Locate the cell with the specified text and output its (x, y) center coordinate. 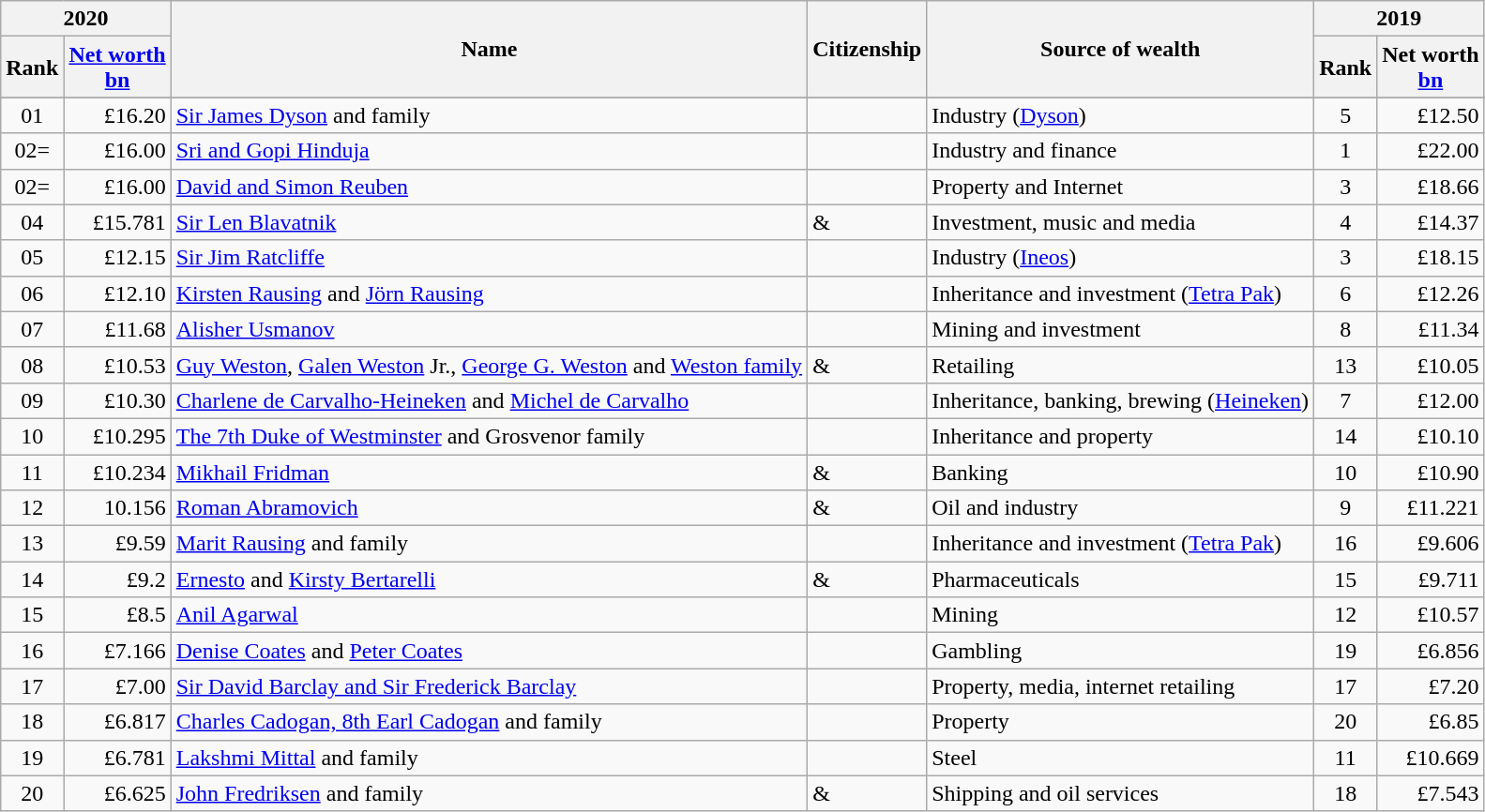
£10.10 (1431, 436)
£9.711 (1431, 579)
05 (32, 258)
£10.295 (117, 436)
Mining and investment (1120, 329)
£7.00 (117, 686)
£12.00 (1431, 400)
6 (1345, 293)
£12.15 (117, 258)
£6.817 (117, 722)
Industry and finance (1120, 151)
Charles Cadogan, 8th Earl Cadogan and family (489, 722)
Industry (Ineos) (1120, 258)
£9.2 (117, 579)
£15.781 (117, 222)
Sir David Barclay and Sir Frederick Barclay (489, 686)
Property and Internet (1120, 187)
Sir Jim Ratcliffe (489, 258)
Lakshmi Mittal and family (489, 758)
Retailing (1120, 365)
£9.606 (1431, 544)
Pharmaceuticals (1120, 579)
Inheritance and property (1120, 436)
1 (1345, 151)
£6.85 (1431, 722)
Shipping and oil services (1120, 793)
The 7th Duke of Westminster and Grosvenor family (489, 436)
David and Simon Reuben (489, 187)
Gambling (1120, 651)
£11.68 (117, 329)
£11.221 (1431, 508)
Property (1120, 722)
Ernesto and Kirsty Bertarelli (489, 579)
£12.10 (117, 293)
09 (32, 400)
£10.669 (1431, 758)
04 (32, 222)
£7.543 (1431, 793)
01 (32, 115)
Oil and industry (1120, 508)
Investment, music and media (1120, 222)
Roman Abramovich (489, 508)
4 (1345, 222)
Banking (1120, 472)
7 (1345, 400)
Charlene de Carvalho-Heineken and Michel de Carvalho (489, 400)
£7.166 (117, 651)
08 (32, 365)
£12.50 (1431, 115)
Name (489, 49)
£18.66 (1431, 187)
10.156 (117, 508)
Source of wealth (1120, 49)
Sri and Gopi Hinduja (489, 151)
Guy Weston, Galen Weston Jr., George G. Weston and Weston family (489, 365)
Citizenship (867, 49)
5 (1345, 115)
£6.856 (1431, 651)
£14.37 (1431, 222)
Industry (Dyson) (1120, 115)
Property, media, internet retailing (1120, 686)
£22.00 (1431, 151)
£6.625 (117, 793)
£6.781 (117, 758)
Alisher Usmanov (489, 329)
Anil Agarwal (489, 615)
Mikhail Fridman (489, 472)
07 (32, 329)
£10.90 (1431, 472)
£12.26 (1431, 293)
Mining (1120, 615)
£8.5 (117, 615)
Kirsten Rausing and Jörn Rausing (489, 293)
£18.15 (1431, 258)
£11.34 (1431, 329)
£10.05 (1431, 365)
£16.20 (117, 115)
8 (1345, 329)
£10.30 (117, 400)
John Fredriksen and family (489, 793)
2019 (1400, 19)
£7.20 (1431, 686)
Steel (1120, 758)
£10.53 (117, 365)
Marit Rausing and family (489, 544)
£9.59 (117, 544)
9 (1345, 508)
06 (32, 293)
Sir James Dyson and family (489, 115)
Denise Coates and Peter Coates (489, 651)
2020 (86, 19)
£10.57 (1431, 615)
Sir Len Blavatnik (489, 222)
£10.234 (117, 472)
Inheritance, banking, brewing (Heineken) (1120, 400)
